Provide the (x, y) coordinate of the cell's center where the given text is located.  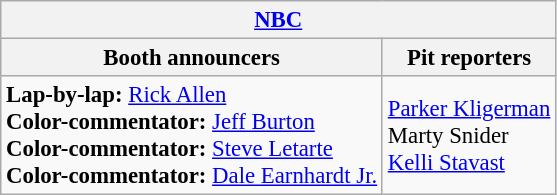
Pit reporters (468, 58)
Booth announcers (192, 58)
Parker KligermanMarty SniderKelli Stavast (468, 136)
NBC (278, 20)
Lap-by-lap: Rick AllenColor-commentator: Jeff BurtonColor-commentator: Steve LetarteColor-commentator: Dale Earnhardt Jr. (192, 136)
